Return [X, Y] of the center of cell containing provided text 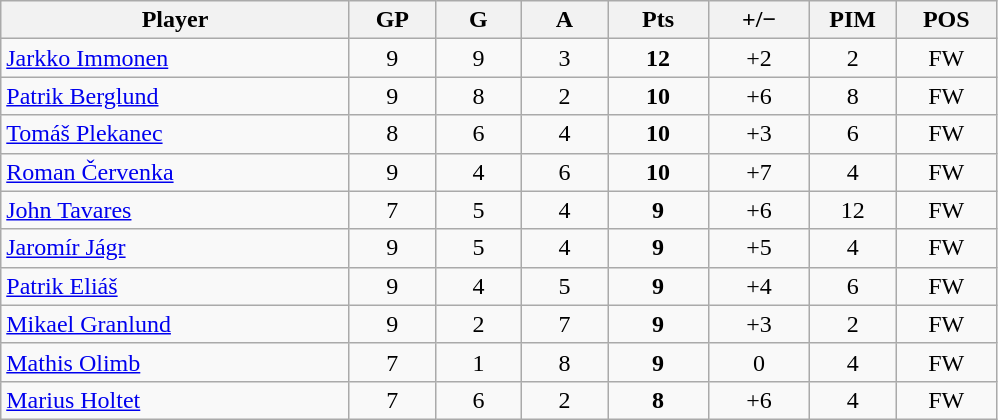
Tomáš Plekanec [176, 134]
Player [176, 20]
+4 [760, 286]
+5 [760, 248]
G [478, 20]
+/− [760, 20]
POS [946, 20]
John Tavares [176, 210]
Roman Červenka [176, 172]
Pts [658, 20]
Jaromír Jágr [176, 248]
3 [564, 58]
Marius Holtet [176, 400]
Mikael Granlund [176, 324]
GP [392, 20]
+2 [760, 58]
Patrik Eliáš [176, 286]
Mathis Olimb [176, 362]
Jarkko Immonen [176, 58]
PIM [853, 20]
0 [760, 362]
1 [478, 362]
Patrik Berglund [176, 96]
+7 [760, 172]
A [564, 20]
